Scan for the cell matching the given text and deliver its [x, y] coordinate at center. 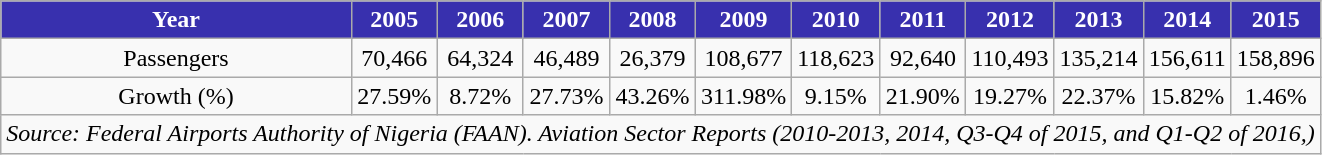
15.82% [1187, 96]
Year [176, 20]
110,493 [1010, 58]
26,379 [652, 58]
2006 [480, 20]
2011 [923, 20]
21.90% [923, 96]
22.37% [1098, 96]
2007 [566, 20]
27.73% [566, 96]
8.72% [480, 96]
92,640 [923, 58]
46,489 [566, 58]
156,611 [1187, 58]
2005 [394, 20]
43.26% [652, 96]
118,623 [836, 58]
2015 [1276, 20]
2012 [1010, 20]
Source: Federal Airports Authority of Nigeria (FAAN). Aviation Sector Reports (2010-2013, 2014, Q3-Q4 of 2015, and Q1-Q2 of 2016,) [661, 134]
Growth (%) [176, 96]
108,677 [744, 58]
9.15% [836, 96]
19.27% [1010, 96]
2008 [652, 20]
135,214 [1098, 58]
158,896 [1276, 58]
64,324 [480, 58]
2010 [836, 20]
311.98% [744, 96]
1.46% [1276, 96]
Passengers [176, 58]
2014 [1187, 20]
27.59% [394, 96]
2009 [744, 20]
70,466 [394, 58]
2013 [1098, 20]
